Provide the (X, Y) coordinate of the cell's center where the given text is located.  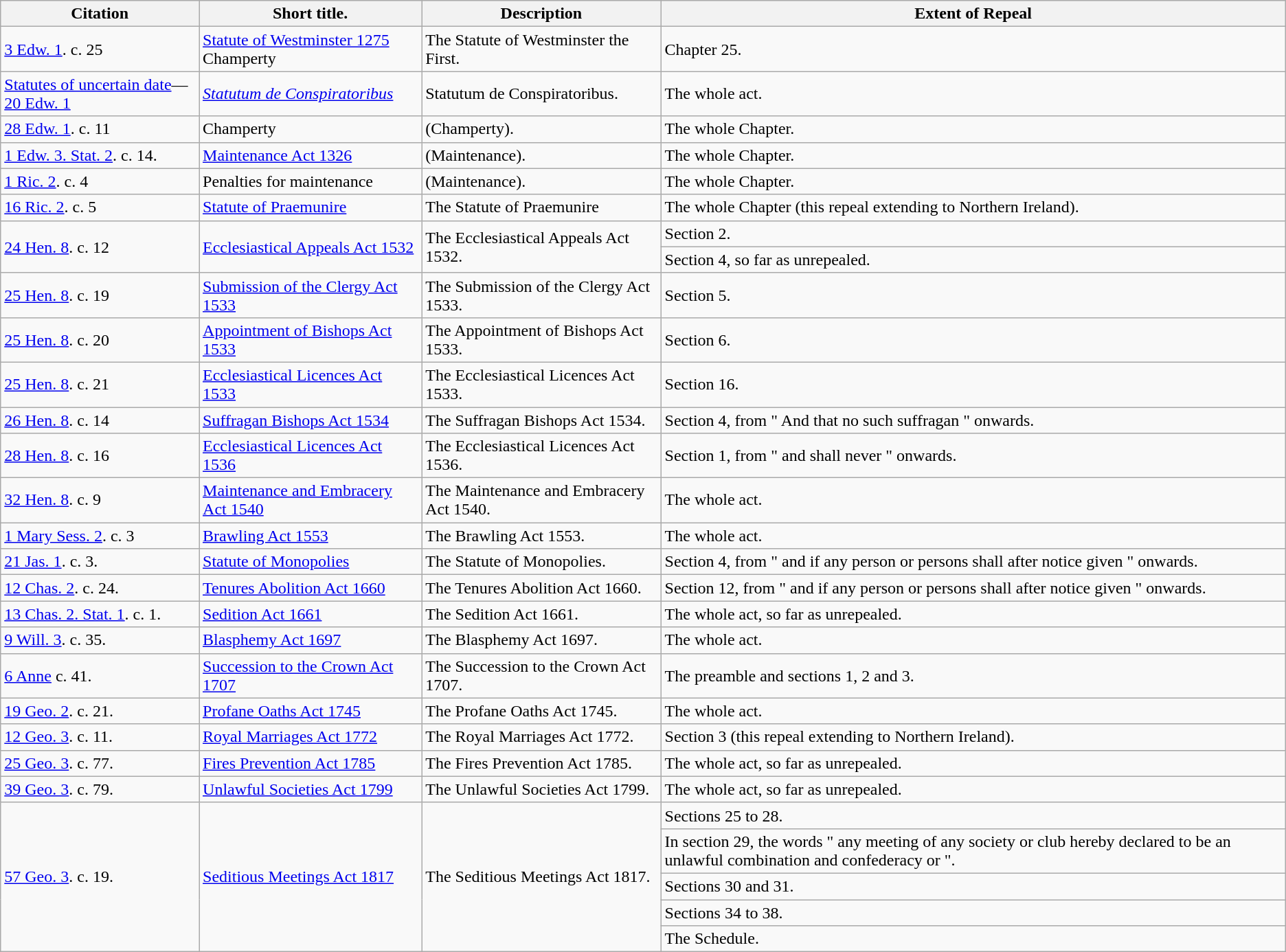
1 Ric. 2. c. 4 (100, 181)
The Profane Oaths Act 1745. (541, 711)
The Succession to the Crown Act 1707. (541, 676)
The Statute of Monopolies. (541, 562)
The Appointment of Bishops Act 1533. (541, 339)
Short title. (311, 14)
16 Ric. 2. c. 5 (100, 207)
The Brawling Act 1553. (541, 536)
Royal Marriages Act 1772 (311, 737)
24 Hen. 8. c. 12 (100, 247)
25 Hen. 8. c. 20 (100, 339)
Sections 30 and 31. (973, 886)
The Royal Marriages Act 1772. (541, 737)
The whole Chapter (this repeal extending to Northern Ireland). (973, 207)
3 Edw. 1. c. 25 (100, 49)
12 Geo. 3. c. 11. (100, 737)
Blasphemy Act 1697 (311, 640)
Ecclesiastical Licences Act 1536 (311, 456)
(Champerty). (541, 129)
25 Geo. 3. c. 77. (100, 763)
Sections 34 to 38. (973, 913)
Section 2. (973, 234)
13 Chas. 2. Stat. 1. c. 1. (100, 614)
Appointment of Bishops Act 1533 (311, 339)
Sedition Act 1661 (311, 614)
The Statute of Westminster the First. (541, 49)
1 Mary Sess. 2. c. 3 (100, 536)
Statutes of uncertain date—20 Edw. 1 (100, 93)
28 Hen. 8. c. 16 (100, 456)
Maintenance Act 1326 (311, 155)
Section 1, from " and shall never " onwards. (973, 456)
25 Hen. 8. c. 21 (100, 385)
The Sedition Act 1661. (541, 614)
Ecclesiastical Appeals Act 1532 (311, 247)
25 Hen. 8. c. 19 (100, 295)
6 Anne c. 41. (100, 676)
21 Jas. 1. c. 3. (100, 562)
Citation (100, 14)
Section 16. (973, 385)
Section 4, from " and if any person or persons shall after notice given " onwards. (973, 562)
Seditious Meetings Act 1817 (311, 876)
Section 3 (this repeal extending to Northern Ireland). (973, 737)
Statute of Monopolies (311, 562)
Section 4, from " And that no such suffragan " onwards. (973, 420)
Statutum de Conspiratoribus. (541, 93)
9 Will. 3. c. 35. (100, 640)
The preamble and sections 1, 2 and 3. (973, 676)
Section 5. (973, 295)
Brawling Act 1553 (311, 536)
The Ecclesiastical Licences Act 1533. (541, 385)
The Seditious Meetings Act 1817. (541, 876)
Tenures Abolition Act 1660 (311, 588)
Maintenance and Embracery Act 1540 (311, 500)
Extent of Repeal (973, 14)
12 Chas. 2. c. 24. (100, 588)
Penalties for maintenance (311, 181)
28 Edw. 1. c. 11 (100, 129)
The Fires Prevention Act 1785. (541, 763)
The Submission of the Clergy Act 1533. (541, 295)
The Tenures Abolition Act 1660. (541, 588)
In section 29, the words " any meeting of any society or club hereby declared to be an unlawful combination and confederacy or ". (973, 850)
39 Geo. 3. c. 79. (100, 789)
Succession to the Crown Act 1707 (311, 676)
26 Hen. 8. c. 14 (100, 420)
The Ecclesiastical Licences Act 1536. (541, 456)
1 Edw. 3. Stat. 2. c. 14. (100, 155)
Unlawful Societies Act 1799 (311, 789)
Statute of Westminster 1275 Champerty (311, 49)
Sections 25 to 28. (973, 815)
Champerty (311, 129)
Fires Prevention Act 1785 (311, 763)
Section 4, so far as unrepealed. (973, 260)
Statute of Praemunire (311, 207)
The Suffragan Bishops Act 1534. (541, 420)
Chapter 25. (973, 49)
The Schedule. (973, 939)
Statutum de Conspiratoribus (311, 93)
The Ecclesiastical Appeals Act 1532. (541, 247)
57 Geo. 3. c. 19. (100, 876)
The Unlawful Societies Act 1799. (541, 789)
The Blasphemy Act 1697. (541, 640)
Submission of the Clergy Act 1533 (311, 295)
Section 6. (973, 339)
Description (541, 14)
Profane Oaths Act 1745 (311, 711)
Suffragan Bishops Act 1534 (311, 420)
The Statute of Praemunire (541, 207)
32 Hen. 8. c. 9 (100, 500)
Section 12, from " and if any person or persons shall after notice given " onwards. (973, 588)
The Maintenance and Embracery Act 1540. (541, 500)
19 Geo. 2. c. 21. (100, 711)
Ecclesiastical Licences Act 1533 (311, 385)
